Detect which cell encompasses the target text, then output its (X, Y) center coordinate. 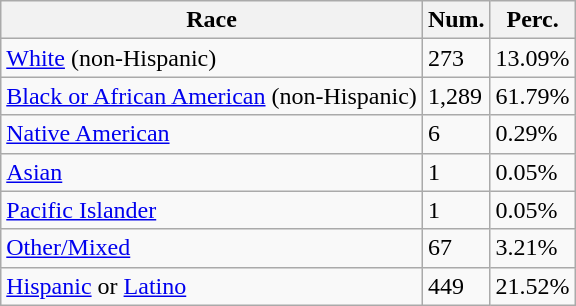
Other/Mixed (212, 248)
61.79% (532, 96)
Perc. (532, 20)
Asian (212, 172)
Race (212, 20)
White (non-Hispanic) (212, 58)
Native American (212, 134)
0.29% (532, 134)
Num. (456, 20)
6 (456, 134)
Hispanic or Latino (212, 286)
3.21% (532, 248)
21.52% (532, 286)
67 (456, 248)
449 (456, 286)
1,289 (456, 96)
13.09% (532, 58)
Black or African American (non-Hispanic) (212, 96)
273 (456, 58)
Pacific Islander (212, 210)
